Locate the cell with the specified text and output its (x, y) center coordinate. 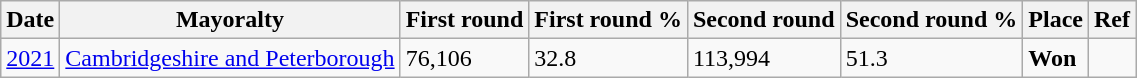
Place (1056, 20)
2021 (30, 58)
First round % (608, 20)
32.8 (608, 58)
Mayoralty (230, 20)
Ref (1112, 20)
Cambridgeshire and Peterborough (230, 58)
Won (1056, 58)
Second round (764, 20)
51.3 (932, 58)
Second round % (932, 20)
76,106 (464, 58)
113,994 (764, 58)
Date (30, 20)
First round (464, 20)
